Return (X, Y) of the center of cell containing provided text 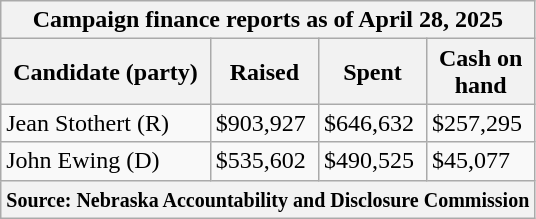
$257,295 (481, 123)
Spent (372, 72)
$535,602 (264, 161)
Cash onhand (481, 72)
$646,632 (372, 123)
$490,525 (372, 161)
Source: Nebraska Accountability and Disclosure Commission (268, 199)
$45,077 (481, 161)
Candidate (party) (106, 72)
Jean Stothert (R) (106, 123)
Raised (264, 72)
John Ewing (D) (106, 161)
Campaign finance reports as of April 28, 2025 (268, 20)
$903,927 (264, 123)
